Search for the cell housing the specified text and yield its (X, Y) center coordinate. 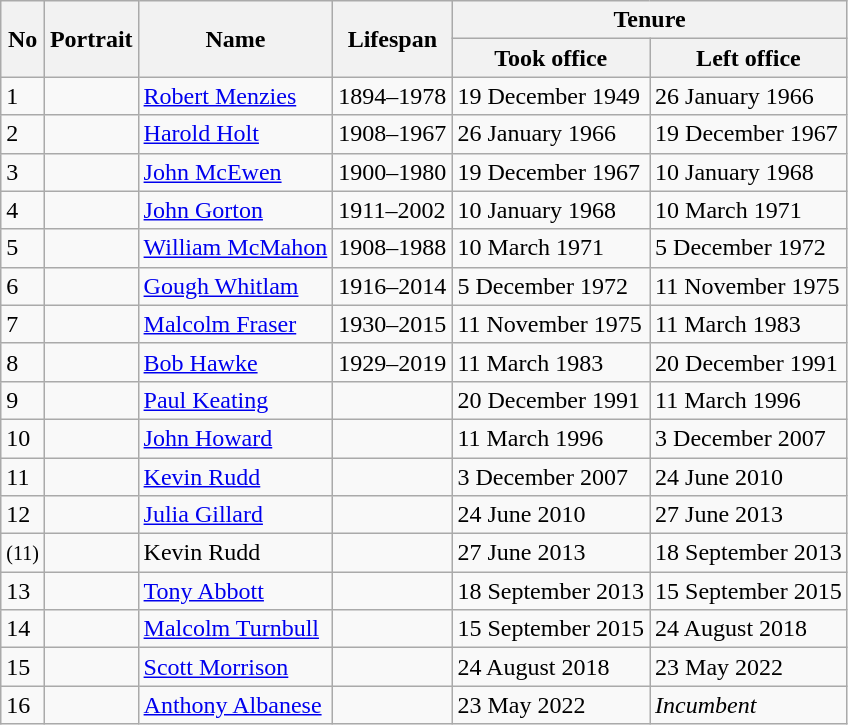
Took office (551, 58)
1929–2019 (392, 362)
1894–1978 (392, 96)
Incumbent (749, 705)
Bob Hawke (236, 362)
4 (23, 210)
Left office (749, 58)
1900–1980 (392, 172)
12 (23, 515)
5 (23, 248)
Anthony Albanese (236, 705)
8 (23, 362)
Gough Whitlam (236, 286)
10 (23, 438)
(11) (23, 553)
9 (23, 400)
Tony Abbott (236, 591)
1930–2015 (392, 324)
11 (23, 477)
1911–2002 (392, 210)
Name (236, 39)
John Gorton (236, 210)
1908–1988 (392, 248)
14 (23, 629)
No (23, 39)
John McEwen (236, 172)
16 (23, 705)
Scott Morrison (236, 667)
Lifespan (392, 39)
1908–1967 (392, 134)
3 (23, 172)
Paul Keating (236, 400)
Portrait (91, 39)
Robert Menzies (236, 96)
Malcolm Turnbull (236, 629)
7 (23, 324)
19 December 1949 (551, 96)
13 (23, 591)
Tenure (650, 20)
William McMahon (236, 248)
15 (23, 667)
Harold Holt (236, 134)
Julia Gillard (236, 515)
1 (23, 96)
Malcolm Fraser (236, 324)
2 (23, 134)
John Howard (236, 438)
6 (23, 286)
1916–2014 (392, 286)
